Capture the cell that displays the provided text and extract its [X, Y] central coordinate. 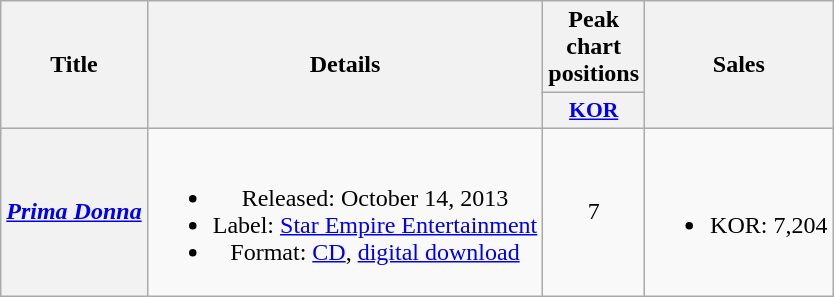
KOR: 7,204 [739, 212]
Released: October 14, 2013Label: Star Empire EntertainmentFormat: CD, digital download [345, 212]
Sales [739, 65]
Title [74, 65]
7 [594, 212]
Peak chart positions [594, 47]
Details [345, 65]
KOR [594, 111]
Prima Donna [74, 212]
